Output the (x, y) coordinate of the center of the cell containing the given text.  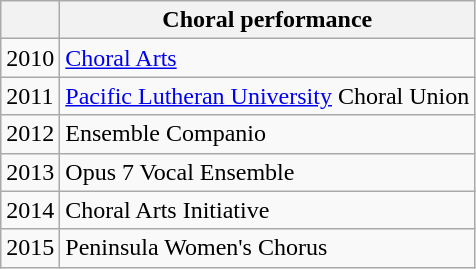
2011 (30, 96)
2014 (30, 210)
2012 (30, 134)
2015 (30, 248)
2010 (30, 58)
2013 (30, 172)
Choral performance (268, 20)
Ensemble Companio (268, 134)
Choral Arts (268, 58)
Choral Arts Initiative (268, 210)
Pacific Lutheran University Choral Union (268, 96)
Peninsula Women's Chorus (268, 248)
Opus 7 Vocal Ensemble (268, 172)
